Return the [X, Y] coordinate for the center point of the cell that contains the specified text.  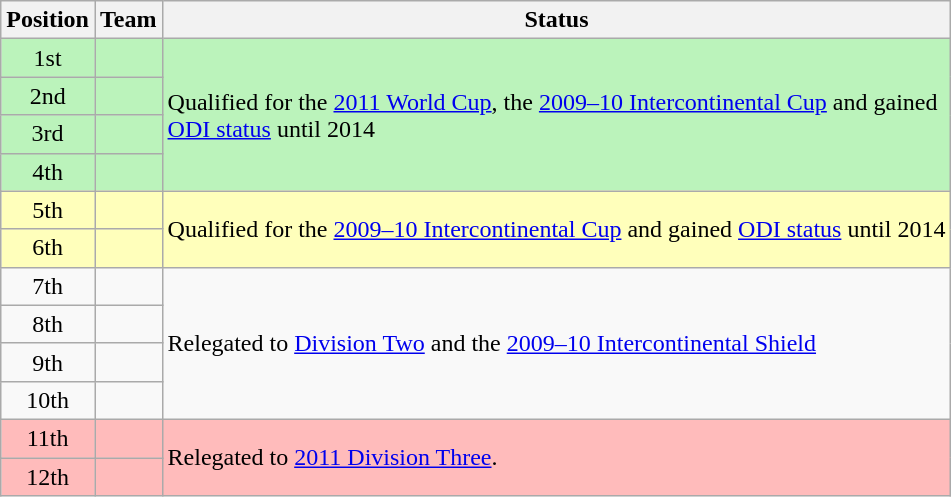
10th [48, 400]
4th [48, 172]
Position [48, 20]
2nd [48, 96]
9th [48, 362]
12th [48, 477]
Qualified for the 2011 World Cup, the 2009–10 Intercontinental Cup and gainedODI status until 2014 [556, 115]
Relegated to 2011 Division Three. [556, 457]
1st [48, 58]
Team [128, 20]
5th [48, 210]
6th [48, 248]
Status [556, 20]
8th [48, 324]
Relegated to Division Two and the 2009–10 Intercontinental Shield [556, 343]
11th [48, 438]
3rd [48, 134]
7th [48, 286]
Qualified for the 2009–10 Intercontinental Cup and gained ODI status until 2014 [556, 229]
